Return the [X, Y] coordinate for the center point of the cell that contains the specified text.  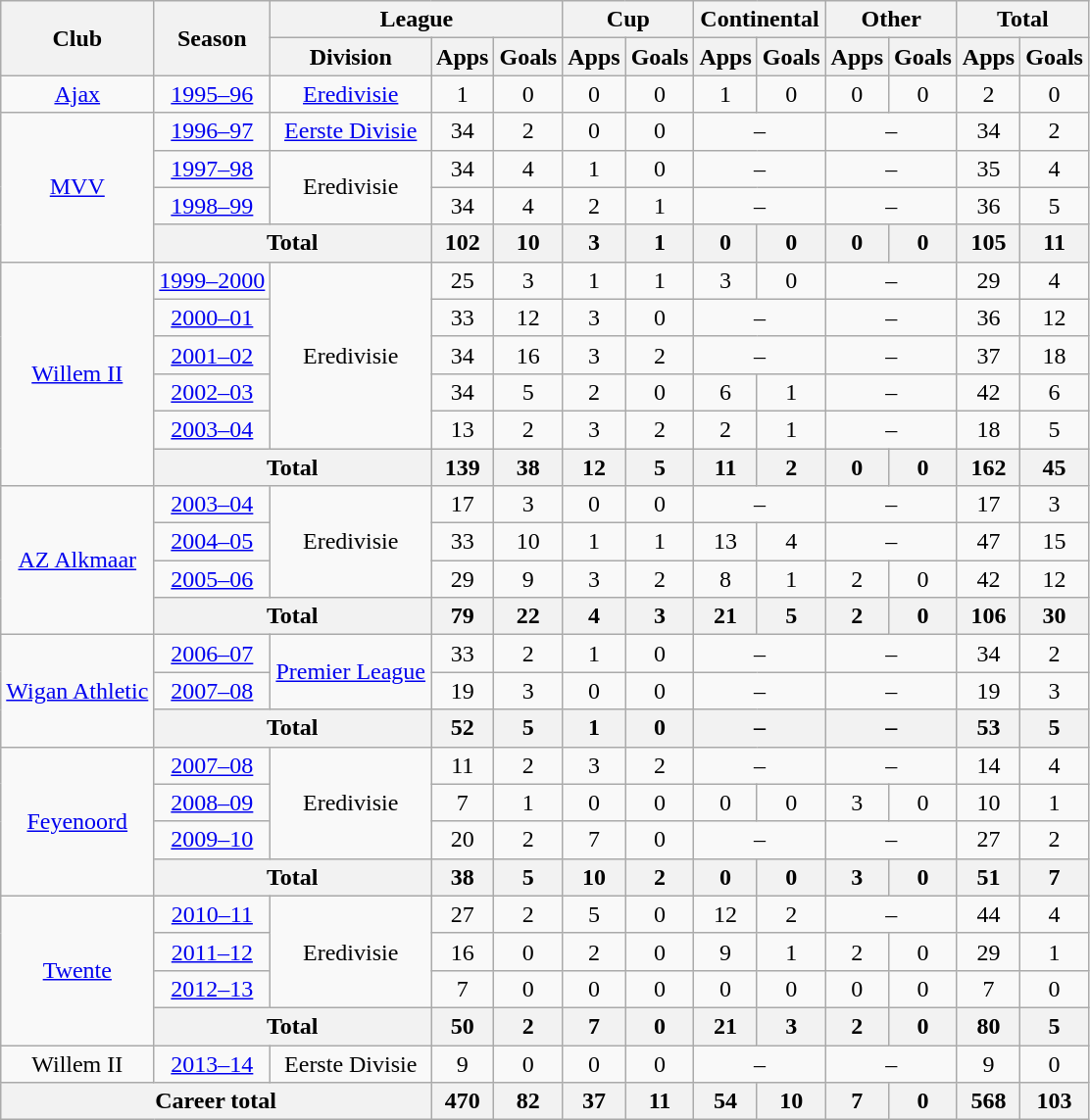
Wigan Athletic [77, 691]
2000–01 [212, 317]
106 [988, 616]
105 [988, 243]
2011–12 [212, 951]
82 [528, 1101]
80 [988, 1026]
Continental [760, 20]
53 [988, 728]
1999–2000 [212, 280]
162 [988, 467]
Ajax [77, 94]
568 [988, 1101]
44 [988, 914]
54 [725, 1101]
Feyenoord [77, 821]
2002–03 [212, 392]
2001–02 [212, 355]
2006–07 [212, 654]
103 [1055, 1101]
MVV [77, 187]
2008–09 [212, 803]
2009–10 [212, 840]
2005–06 [212, 579]
1997–98 [212, 169]
30 [1055, 616]
45 [1055, 467]
Club [77, 38]
79 [463, 616]
League [417, 20]
15 [1055, 542]
1996–97 [212, 131]
51 [988, 877]
102 [463, 243]
AZ Alkmaar [77, 560]
Season [212, 38]
1998–99 [212, 206]
25 [463, 280]
Career total [216, 1101]
2012–13 [212, 989]
139 [463, 467]
1995–96 [212, 94]
Cup [628, 20]
52 [463, 728]
2010–11 [212, 914]
20 [463, 840]
Other [891, 20]
Premier League [351, 672]
Twente [77, 970]
50 [463, 1026]
8 [725, 579]
47 [988, 542]
35 [988, 169]
2004–05 [212, 542]
470 [463, 1101]
22 [528, 616]
2013–14 [212, 1063]
Division [351, 57]
14 [988, 765]
